Return the [X, Y] coordinate for the center point of the cell that contains the specified text.  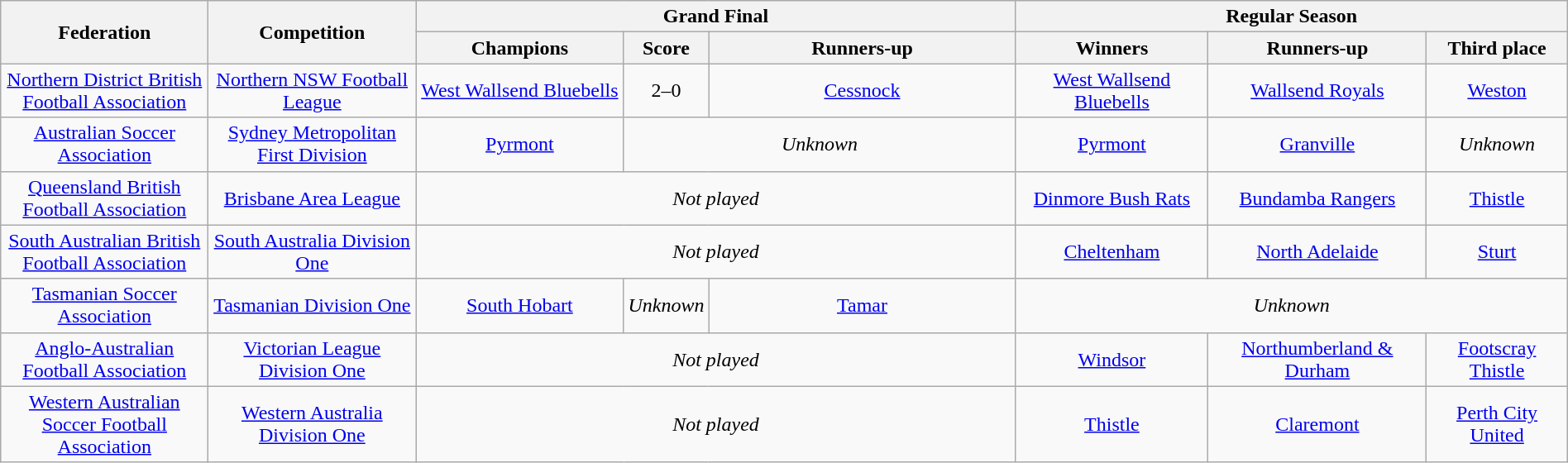
Tasmanian Soccer Association [104, 306]
Cessnock [862, 91]
Northern District British Football Association [104, 91]
South Australia Division One [313, 251]
South Hobart [519, 306]
Australian Soccer Association [104, 144]
Weston [1497, 91]
Grand Final [716, 17]
Federation [104, 32]
Score [667, 48]
South Australian British Football Association [104, 251]
Northumberland & Durham [1317, 359]
Perth City United [1497, 424]
Regular Season [1292, 17]
Winners [1111, 48]
Claremont [1317, 424]
Competition [313, 32]
Footscray Thistle [1497, 359]
Granville [1317, 144]
Cheltenham [1111, 251]
Wallsend Royals [1317, 91]
Third place [1497, 48]
Tamar [862, 306]
Western Australian Soccer Football Association [104, 424]
Anglo-Australian Football Association [104, 359]
Queensland British Football Association [104, 198]
Western Australia Division One [313, 424]
North Adelaide [1317, 251]
Sydney Metropolitan First Division [313, 144]
Victorian League Division One [313, 359]
Windsor [1111, 359]
Champions [519, 48]
Tasmanian Division One [313, 306]
Northern NSW Football League [313, 91]
2–0 [667, 91]
Bundamba Rangers [1317, 198]
Brisbane Area League [313, 198]
Sturt [1497, 251]
Dinmore Bush Rats [1111, 198]
